Extract the [x, y] coordinate from the center of the cell holding the provided text.  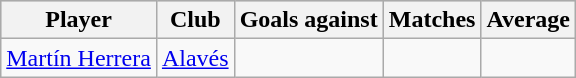
Martín Herrera [79, 58]
Average [528, 20]
Matches [432, 20]
Player [79, 20]
Alavés [195, 58]
Club [195, 20]
Goals against [308, 20]
